Return (X, Y) of the center of cell containing provided text 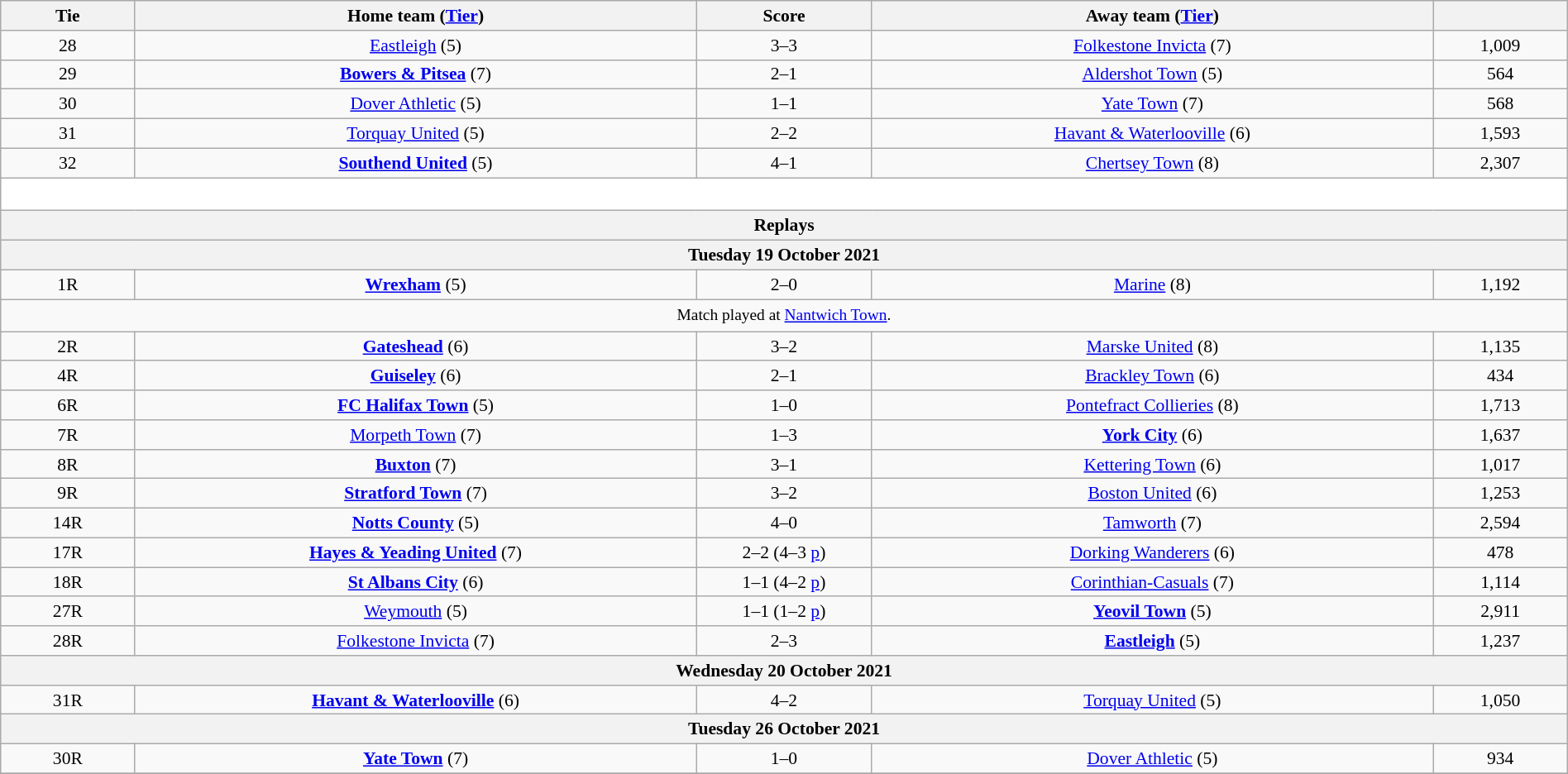
Corinthian-Casuals (7) (1153, 582)
2,911 (1500, 612)
1–1 (1–2 p) (784, 612)
2R (68, 346)
32 (68, 163)
Guiseley (6) (415, 376)
Tuesday 19 October 2021 (784, 256)
Pontefract Collieries (8) (1153, 405)
Tuesday 26 October 2021 (784, 729)
Stratford Town (7) (415, 494)
9R (68, 494)
14R (68, 523)
4–1 (784, 163)
31 (68, 134)
18R (68, 582)
Dorking Wanderers (6) (1153, 552)
Marine (8) (1153, 284)
Gateshead (6) (415, 346)
Morpeth Town (7) (415, 435)
Yeovil Town (5) (1153, 612)
Replays (784, 226)
17R (68, 552)
Chertsey Town (8) (1153, 163)
York City (6) (1153, 435)
2–0 (784, 284)
Weymouth (5) (415, 612)
6R (68, 405)
28R (68, 641)
Away team (Tier) (1153, 16)
1–1 (4–2 p) (784, 582)
3–1 (784, 465)
1–1 (784, 104)
4–0 (784, 523)
4–2 (784, 700)
1,114 (1500, 582)
Boston United (6) (1153, 494)
30R (68, 759)
1,713 (1500, 405)
8R (68, 465)
1R (68, 284)
27R (68, 612)
2,594 (1500, 523)
4R (68, 376)
Buxton (7) (415, 465)
28 (68, 45)
Home team (Tier) (415, 16)
Match played at Nantwich Town. (784, 316)
31R (68, 700)
Kettering Town (6) (1153, 465)
3–3 (784, 45)
1,253 (1500, 494)
Score (784, 16)
Aldershot Town (5) (1153, 74)
2–3 (784, 641)
568 (1500, 104)
Bowers & Pitsea (7) (415, 74)
Marske United (8) (1153, 346)
Brackley Town (6) (1153, 376)
1,637 (1500, 435)
Tie (68, 16)
Southend United (5) (415, 163)
1,192 (1500, 284)
Wednesday 20 October 2021 (784, 671)
St Albans City (6) (415, 582)
564 (1500, 74)
Hayes & Yeading United (7) (415, 552)
2,307 (1500, 163)
1,009 (1500, 45)
Wrexham (5) (415, 284)
FC Halifax Town (5) (415, 405)
30 (68, 104)
1–3 (784, 435)
7R (68, 435)
434 (1500, 376)
934 (1500, 759)
478 (1500, 552)
2–2 (4–3 p) (784, 552)
1,050 (1500, 700)
29 (68, 74)
1,017 (1500, 465)
1,237 (1500, 641)
Notts County (5) (415, 523)
2–2 (784, 134)
Tamworth (7) (1153, 523)
1,135 (1500, 346)
1,593 (1500, 134)
